Extract the [x, y] coordinate from the center of the cell holding the provided text.  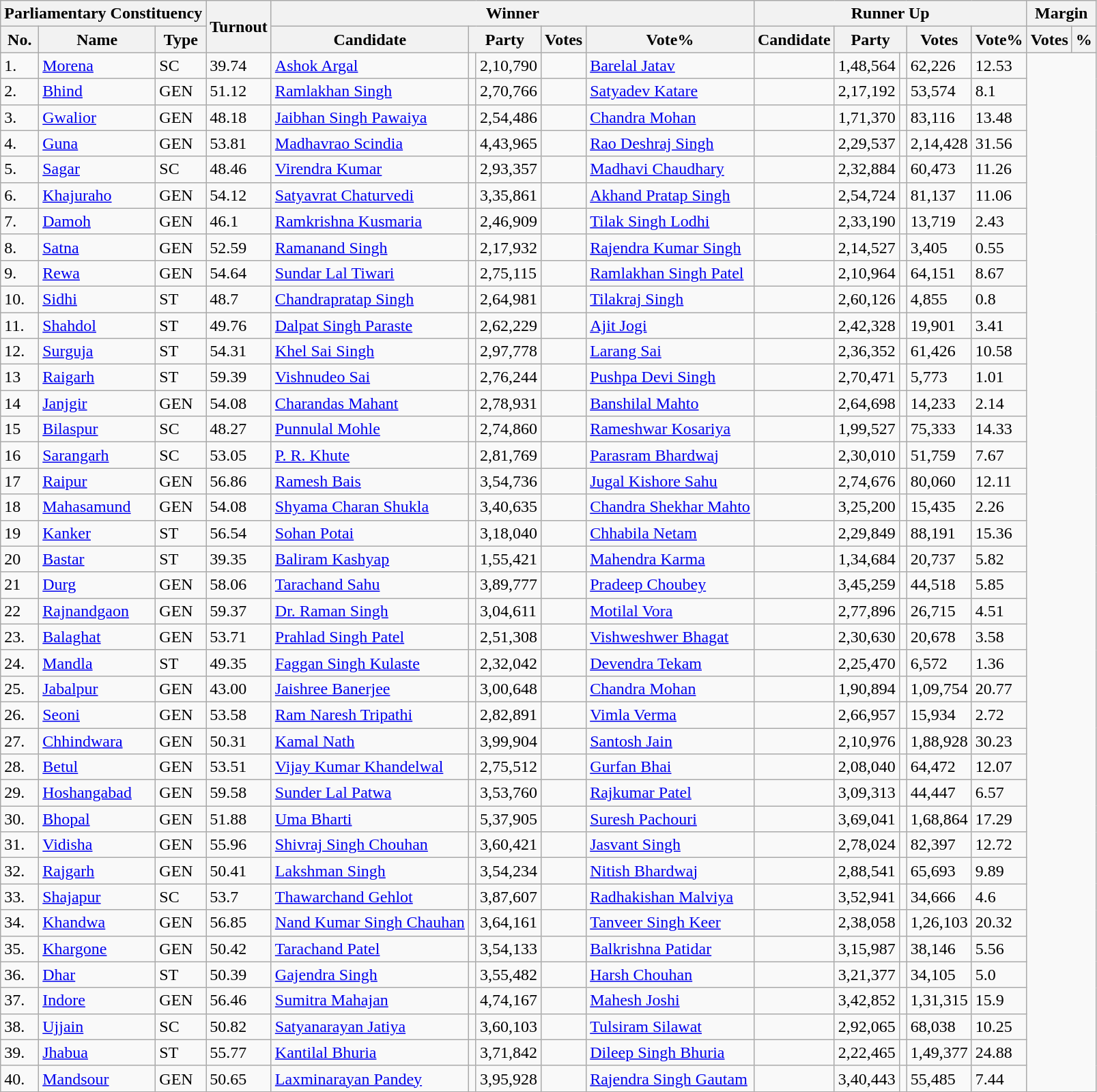
2,54,486 [508, 117]
11. [20, 326]
Balaghat [97, 637]
Chhabila Netam [670, 533]
2,17,932 [508, 247]
3,54,736 [508, 481]
2,60,126 [867, 299]
Sagar [97, 169]
55.96 [239, 845]
Rewa [97, 273]
No. [20, 40]
Chandrapratap Singh [370, 299]
1,71,370 [867, 117]
Vimla Verma [670, 715]
88,191 [939, 533]
49.76 [239, 326]
2,74,860 [508, 429]
34,666 [939, 897]
62,226 [939, 66]
Betul [97, 767]
56.86 [239, 481]
Rajgarh [97, 871]
56.46 [239, 1001]
1. [20, 66]
12.11 [999, 481]
15,934 [939, 715]
Nand Kumar Singh Chauhan [370, 923]
2,32,884 [867, 169]
Sohan Potai [370, 533]
2,22,465 [867, 1052]
2,10,964 [867, 273]
Rajendra Kumar Singh [670, 247]
Jasvant Singh [670, 845]
3,42,852 [867, 1001]
46.1 [239, 221]
2,64,981 [508, 299]
13,719 [939, 221]
Barelal Jatav [670, 66]
Rajnandgaon [97, 611]
2,51,308 [508, 637]
2,75,512 [508, 767]
Nitish Bhardwaj [670, 871]
53.81 [239, 143]
3,87,607 [508, 897]
53,574 [939, 91]
60,473 [939, 169]
24. [20, 663]
50.39 [239, 975]
4.51 [999, 611]
6.57 [999, 793]
48.7 [239, 299]
Janjgir [97, 403]
2,36,352 [867, 351]
2,38,058 [867, 923]
Dileep Singh Bhuria [670, 1052]
Madhavi Chaudhary [670, 169]
1,34,684 [867, 559]
Sunder Lal Patwa [370, 793]
39.35 [239, 559]
Vidisha [97, 845]
Thawarchand Gehlot [370, 897]
5,37,905 [508, 819]
75,333 [939, 429]
3,21,377 [867, 975]
6,572 [939, 663]
10. [20, 299]
Faggan Singh Kulaste [370, 663]
Runner Up [890, 14]
Mahasamund [97, 507]
9. [20, 273]
2. [20, 91]
3,09,313 [867, 793]
2,66,957 [867, 715]
2,25,470 [867, 663]
2,29,537 [867, 143]
Shyama Charan Shukla [370, 507]
Shivraj Singh Chouhan [370, 845]
5.85 [999, 585]
83,116 [939, 117]
Lakshman Singh [370, 871]
Ramkrishna Kusmaria [370, 221]
2,33,190 [867, 221]
Margin [1061, 14]
2,82,891 [508, 715]
3,04,611 [508, 611]
Raigarh [97, 377]
Tilakraj Singh [670, 299]
2.43 [999, 221]
2.72 [999, 715]
1,48,564 [867, 66]
Sarangarh [97, 455]
Madhavrao Scindia [370, 143]
3,95,928 [508, 1078]
81,137 [939, 195]
2,32,042 [508, 663]
59.58 [239, 793]
53.51 [239, 767]
3,69,041 [867, 819]
4.6 [999, 897]
Virendra Kumar [370, 169]
3,55,482 [508, 975]
Ashok Argal [370, 66]
17 [20, 481]
3,54,234 [508, 871]
38,146 [939, 949]
9.89 [999, 871]
Kanker [97, 533]
21 [20, 585]
Mahendra Karma [670, 559]
50.65 [239, 1078]
Ramlakhan Singh Patel [670, 273]
3,53,760 [508, 793]
24.88 [999, 1052]
53.05 [239, 455]
2.14 [999, 403]
3,35,861 [508, 195]
Ramanand Singh [370, 247]
14.33 [999, 429]
18 [20, 507]
2,74,676 [867, 481]
3. [20, 117]
Shahdol [97, 326]
48.27 [239, 429]
2,70,766 [508, 91]
19,901 [939, 326]
68,038 [939, 1026]
Indore [97, 1001]
2,54,724 [867, 195]
Ram Naresh Tripathi [370, 715]
Durg [97, 585]
Sundar Lal Tiwari [370, 273]
P. R. Khute [370, 455]
39. [20, 1052]
15.36 [999, 533]
Mandsour [97, 1078]
Dhar [97, 975]
Tanveer Singh Keer [670, 923]
Vishweshwer Bhagat [670, 637]
8.67 [999, 273]
Khargone [97, 949]
1.01 [999, 377]
44,518 [939, 585]
8.1 [999, 91]
Tilak Singh Lodhi [670, 221]
Bhind [97, 91]
Punnulal Mohle [370, 429]
50.82 [239, 1026]
Pushpa Devi Singh [670, 377]
0.55 [999, 247]
2,17,192 [867, 91]
26. [20, 715]
Jhabua [97, 1052]
3,99,904 [508, 741]
Vishnudeo Sai [370, 377]
Khajuraho [97, 195]
56.54 [239, 533]
3,52,941 [867, 897]
64,151 [939, 273]
3,60,421 [508, 845]
64,472 [939, 767]
Jaibhan Singh Pawaiya [370, 117]
2,97,778 [508, 351]
Suresh Pachouri [670, 819]
Santosh Jain [670, 741]
1,31,315 [939, 1001]
27. [20, 741]
1,26,103 [939, 923]
3,18,040 [508, 533]
2,78,931 [508, 403]
53.7 [239, 897]
20 [20, 559]
34. [20, 923]
32. [20, 871]
15 [20, 429]
1,90,894 [867, 689]
35. [20, 949]
2,46,909 [508, 221]
2,92,065 [867, 1026]
Jugal Kishore Sahu [670, 481]
Winner [512, 14]
2,30,630 [867, 637]
Satyavrat Chaturvedi [370, 195]
% [1084, 40]
Dalpat Singh Paraste [370, 326]
30. [20, 819]
Prahlad Singh Patel [370, 637]
Mahesh Joshi [670, 1001]
Raipur [97, 481]
52.59 [239, 247]
Gwalior [97, 117]
55,485 [939, 1078]
Rao Deshraj Singh [670, 143]
Devendra Tekam [670, 663]
Satna [97, 247]
Gurfan Bhai [670, 767]
8. [20, 247]
Satyanarayan Jatiya [370, 1026]
12.72 [999, 845]
7.44 [999, 1078]
Rameshwar Kosariya [670, 429]
31. [20, 845]
43.00 [239, 689]
Parasram Bhardwaj [670, 455]
5. [20, 169]
20.32 [999, 923]
Pradeep Choubey [670, 585]
51,759 [939, 455]
22 [20, 611]
10.58 [999, 351]
Khel Sai Singh [370, 351]
Jaishree Banerjee [370, 689]
Harsh Chouhan [670, 975]
Rajendra Singh Gautam [670, 1078]
Kamal Nath [370, 741]
17.29 [999, 819]
1,55,421 [508, 559]
2,14,428 [939, 143]
3,60,103 [508, 1026]
Hoshangabad [97, 793]
2,14,527 [867, 247]
Damoh [97, 221]
1,88,928 [939, 741]
3.41 [999, 326]
13 [20, 377]
Gajendra Singh [370, 975]
19 [20, 533]
3,40,635 [508, 507]
Satyadev Katare [670, 91]
29. [20, 793]
Seoni [97, 715]
28. [20, 767]
1,09,754 [939, 689]
2.26 [999, 507]
Charandas Mahant [370, 403]
Motilal Vora [670, 611]
65,693 [939, 871]
Kantilal Bhuria [370, 1052]
12.53 [999, 66]
34,105 [939, 975]
Sidhi [97, 299]
40. [20, 1078]
54.64 [239, 273]
Guna [97, 143]
48.18 [239, 117]
Shajapur [97, 897]
3,405 [939, 247]
Balkrishna Patidar [670, 949]
53.58 [239, 715]
50.31 [239, 741]
2,77,896 [867, 611]
58.06 [239, 585]
2,81,769 [508, 455]
1,68,864 [939, 819]
Turnout [239, 27]
49.35 [239, 663]
6. [20, 195]
Tarachand Patel [370, 949]
Sumitra Mahajan [370, 1001]
3,25,200 [867, 507]
36. [20, 975]
Jabalpur [97, 689]
15.9 [999, 1001]
4,43,965 [508, 143]
Ramesh Bais [370, 481]
2,10,976 [867, 741]
2,62,229 [508, 326]
14,233 [939, 403]
Parliamentary Constituency [104, 14]
3,15,987 [867, 949]
Bhopal [97, 819]
2,42,328 [867, 326]
0.8 [999, 299]
53.71 [239, 637]
48.46 [239, 169]
Vijay Kumar Khandelwal [370, 767]
1,49,377 [939, 1052]
2,88,541 [867, 871]
51.12 [239, 91]
13.48 [999, 117]
2,76,244 [508, 377]
Name [97, 40]
Akhand Pratap Singh [670, 195]
2,64,698 [867, 403]
54.31 [239, 351]
Rajkumar Patel [670, 793]
82,397 [939, 845]
54.12 [239, 195]
1,99,527 [867, 429]
20.77 [999, 689]
3,71,842 [508, 1052]
15,435 [939, 507]
55.77 [239, 1052]
Morena [97, 66]
56.85 [239, 923]
Baliram Kashyap [370, 559]
30.23 [999, 741]
Bastar [97, 559]
Ajit Jogi [670, 326]
Chhindwara [97, 741]
Radhakishan Malviya [670, 897]
50.41 [239, 871]
31.56 [999, 143]
Tarachand Sahu [370, 585]
Chandra Shekhar Mahto [670, 507]
20,678 [939, 637]
Bilaspur [97, 429]
7.67 [999, 455]
14 [20, 403]
25. [20, 689]
80,060 [939, 481]
3,64,161 [508, 923]
Uma Bharti [370, 819]
4,74,167 [508, 1001]
26,715 [939, 611]
11.26 [999, 169]
Khandwa [97, 923]
3,00,648 [508, 689]
2,30,010 [867, 455]
Ramlakhan Singh [370, 91]
44,447 [939, 793]
3,89,777 [508, 585]
2,93,357 [508, 169]
10.25 [999, 1026]
Surguja [97, 351]
2,08,040 [867, 767]
12. [20, 351]
Mandla [97, 663]
59.37 [239, 611]
2,70,471 [867, 377]
4,855 [939, 299]
5.0 [999, 975]
38. [20, 1026]
Laxminarayan Pandey [370, 1078]
Type [181, 40]
51.88 [239, 819]
3,54,133 [508, 949]
2,10,790 [508, 66]
11.06 [999, 195]
37. [20, 1001]
5.82 [999, 559]
Ujjain [97, 1026]
2,29,849 [867, 533]
50.42 [239, 949]
59.39 [239, 377]
61,426 [939, 351]
12.07 [999, 767]
5.56 [999, 949]
3,40,443 [867, 1078]
Dr. Raman Singh [370, 611]
16 [20, 455]
Banshilal Mahto [670, 403]
3,45,259 [867, 585]
20,737 [939, 559]
5,773 [939, 377]
39.74 [239, 66]
33. [20, 897]
2,78,024 [867, 845]
23. [20, 637]
Tulsiram Silawat [670, 1026]
7. [20, 221]
Larang Sai [670, 351]
3.58 [999, 637]
1.36 [999, 663]
4. [20, 143]
2,75,115 [508, 273]
